Determine the [X, Y] coordinate at the center of the cell enclosing the given text.  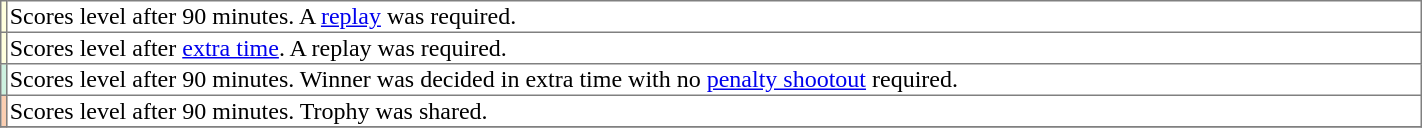
Scores level after 90 minutes. A replay was required. [714, 17]
Scores level after 90 minutes. Winner was decided in extra time with no penalty shootout required. [714, 80]
Scores level after 90 minutes. Trophy was shared. [714, 111]
Scores level after extra time. A replay was required. [714, 48]
